For the text-containing cell, return its midpoint in [X, Y] coordinate format. 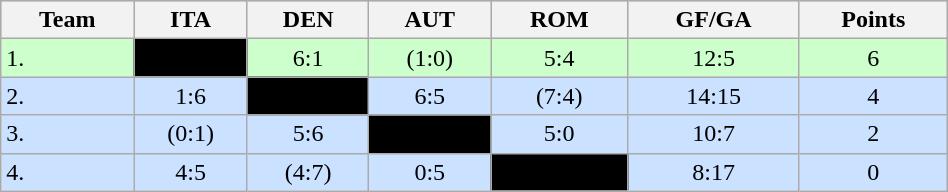
(7:4) [560, 96]
2. [68, 96]
GF/GA [714, 20]
4 [873, 96]
Points [873, 20]
0 [873, 172]
ROM [560, 20]
6:5 [430, 96]
1. [68, 58]
5:0 [560, 134]
AUT [430, 20]
4. [68, 172]
1:6 [191, 96]
DEN [308, 20]
10:7 [714, 134]
6:1 [308, 58]
(4:7) [308, 172]
(0:1) [191, 134]
ITA [191, 20]
5:4 [560, 58]
12:5 [714, 58]
4:5 [191, 172]
Team [68, 20]
(1:0) [430, 58]
6 [873, 58]
8:17 [714, 172]
14:15 [714, 96]
5:6 [308, 134]
3. [68, 134]
0:5 [430, 172]
2 [873, 134]
